Return the (X, Y) coordinate for the center point of the cell that contains the specified text.  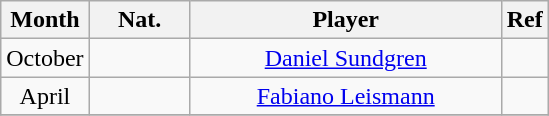
April (45, 96)
Daniel Sundgren (346, 58)
Ref (524, 20)
October (45, 58)
Nat. (140, 20)
Month (45, 20)
Player (346, 20)
Fabiano Leismann (346, 96)
